Determine the (x, y) coordinate at the center of the cell enclosing the given text.  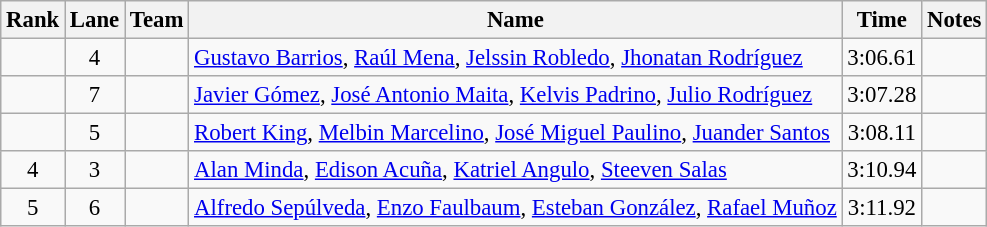
Lane (95, 20)
Alan Minda, Edison Acuña, Katriel Angulo, Steeven Salas (516, 170)
3 (95, 170)
3:06.61 (882, 58)
6 (95, 208)
Name (516, 20)
3:08.11 (882, 133)
3:07.28 (882, 95)
Javier Gómez, José Antonio Maita, Kelvis Padrino, Julio Rodríguez (516, 95)
Gustavo Barrios, Raúl Mena, Jelssin Robledo, Jhonatan Rodríguez (516, 58)
Team (157, 20)
7 (95, 95)
3:11.92 (882, 208)
Alfredo Sepúlveda, Enzo Faulbaum, Esteban González, Rafael Muñoz (516, 208)
Robert King, Melbin Marcelino, José Miguel Paulino, Juander Santos (516, 133)
3:10.94 (882, 170)
Rank (33, 20)
Time (882, 20)
Notes (954, 20)
